Return [X, Y] of the center of cell containing provided text 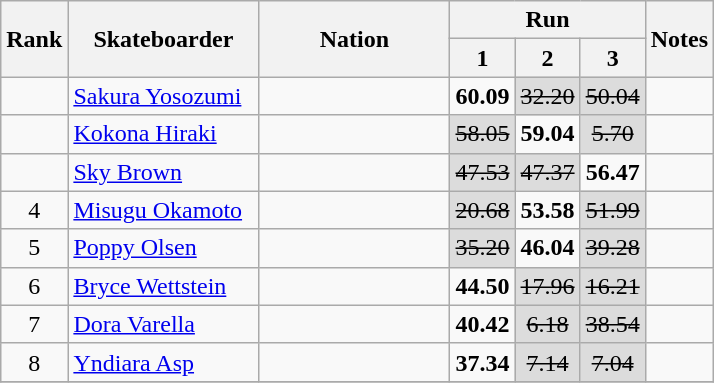
16.21 [612, 286]
47.53 [482, 172]
Misugu Okamoto [164, 210]
50.04 [612, 96]
8 [34, 362]
3 [612, 58]
58.05 [482, 134]
40.42 [482, 324]
Bryce Wettstein [164, 286]
51.99 [612, 210]
35.20 [482, 248]
Skateboarder [164, 39]
Nation [354, 39]
46.04 [548, 248]
39.28 [612, 248]
Kokona Hiraki [164, 134]
Poppy Olsen [164, 248]
Notes [679, 39]
5 [34, 248]
44.50 [482, 286]
Sakura Yosozumi [164, 96]
60.09 [482, 96]
59.04 [548, 134]
53.58 [548, 210]
Dora Varella [164, 324]
20.68 [482, 210]
2 [548, 58]
4 [34, 210]
37.34 [482, 362]
17.96 [548, 286]
Rank [34, 39]
56.47 [612, 172]
47.37 [548, 172]
5.70 [612, 134]
Yndiara Asp [164, 362]
6.18 [548, 324]
Run [548, 20]
1 [482, 58]
7 [34, 324]
7.14 [548, 362]
32.20 [548, 96]
6 [34, 286]
38.54 [612, 324]
7.04 [612, 362]
Sky Brown [164, 172]
